For the text-containing cell, return its midpoint in [x, y] coordinate format. 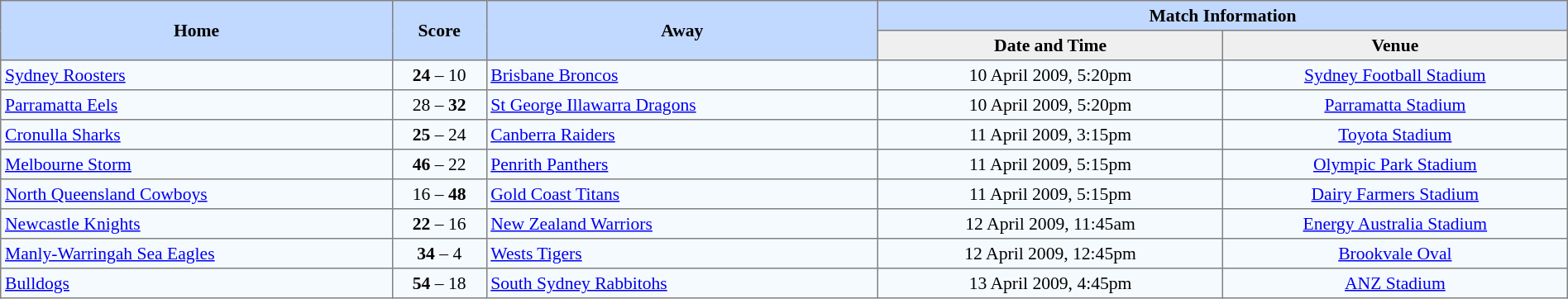
12 April 2009, 11:45am [1050, 224]
13 April 2009, 4:45pm [1050, 283]
Score [439, 31]
ANZ Stadium [1394, 283]
Wests Tigers [682, 254]
Penrith Panthers [682, 164]
Cronulla Sharks [197, 135]
Olympic Park Stadium [1394, 164]
Dairy Farmers Stadium [1394, 194]
Venue [1394, 45]
25 – 24 [439, 135]
Manly-Warringah Sea Eagles [197, 254]
24 – 10 [439, 75]
12 April 2009, 12:45pm [1050, 254]
South Sydney Rabbitohs [682, 283]
Sydney Football Stadium [1394, 75]
Newcastle Knights [197, 224]
Parramatta Stadium [1394, 105]
16 – 48 [439, 194]
Brookvale Oval [1394, 254]
34 – 4 [439, 254]
St George Illawarra Dragons [682, 105]
22 – 16 [439, 224]
Away [682, 31]
11 April 2009, 3:15pm [1050, 135]
Canberra Raiders [682, 135]
Brisbane Broncos [682, 75]
Gold Coast Titans [682, 194]
46 – 22 [439, 164]
Match Information [1223, 16]
Home [197, 31]
Parramatta Eels [197, 105]
North Queensland Cowboys [197, 194]
54 – 18 [439, 283]
Bulldogs [197, 283]
Energy Australia Stadium [1394, 224]
28 – 32 [439, 105]
New Zealand Warriors [682, 224]
Sydney Roosters [197, 75]
Date and Time [1050, 45]
Melbourne Storm [197, 164]
Toyota Stadium [1394, 135]
